From the cell containing the given text, extract its center point as (X, Y) coordinate. 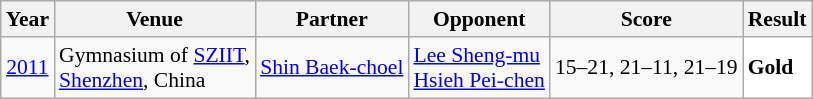
Gold (778, 68)
15–21, 21–11, 21–19 (646, 68)
Opponent (478, 19)
Venue (154, 19)
Score (646, 19)
Shin Baek-choel (332, 68)
Year (28, 19)
Partner (332, 19)
Gymnasium of SZIIT,Shenzhen, China (154, 68)
Result (778, 19)
2011 (28, 68)
Lee Sheng-mu Hsieh Pei-chen (478, 68)
